Identify which cell holds the provided text, then report its (x, y) central coordinate. 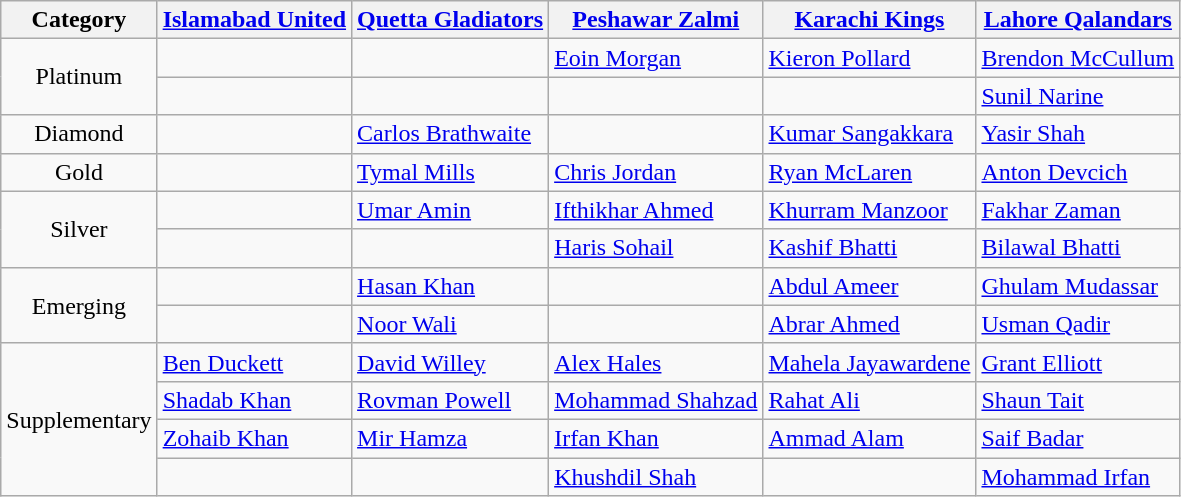
Platinum (79, 77)
Kashif Bhatti (870, 248)
Zohaib Khan (254, 438)
Ryan McLaren (870, 172)
Ammad Alam (870, 438)
Brendon McCullum (1078, 58)
Mahela Jayawardene (870, 362)
Peshawar Zalmi (656, 20)
Supplementary (79, 419)
Chris Jordan (656, 172)
Islamabad United (254, 20)
Haris Sohail (656, 248)
Sunil Narine (1078, 96)
Khushdil Shah (656, 477)
Eoin Morgan (656, 58)
Usman Qadir (1078, 324)
Umar Amin (450, 210)
Fakhar Zaman (1078, 210)
Rahat Ali (870, 400)
Mir Hamza (450, 438)
Kieron Pollard (870, 58)
Karachi Kings (870, 20)
Ifthikhar Ahmed (656, 210)
Lahore Qalandars (1078, 20)
Shadab Khan (254, 400)
Ghulam Mudassar (1078, 286)
Saif Badar (1078, 438)
Ben Duckett (254, 362)
Mohammad Shahzad (656, 400)
Diamond (79, 134)
Abdul Ameer (870, 286)
Emerging (79, 305)
Category (79, 20)
Mohammad Irfan (1078, 477)
Irfan Khan (656, 438)
Anton Devcich (1078, 172)
Bilawal Bhatti (1078, 248)
Tymal Mills (450, 172)
Hasan Khan (450, 286)
Silver (79, 229)
Yasir Shah (1078, 134)
Shaun Tait (1078, 400)
Carlos Brathwaite (450, 134)
David Willey (450, 362)
Alex Hales (656, 362)
Abrar Ahmed (870, 324)
Rovman Powell (450, 400)
Kumar Sangakkara (870, 134)
Quetta Gladiators (450, 20)
Noor Wali (450, 324)
Grant Elliott (1078, 362)
Khurram Manzoor (870, 210)
Gold (79, 172)
